Output the (X, Y) coordinate of the center of the cell containing the given text.  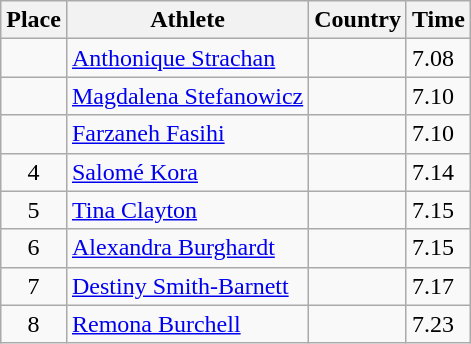
Place (34, 20)
Anthonique Strachan (187, 58)
Farzaneh Fasihi (187, 134)
7.14 (438, 172)
7.08 (438, 58)
Athlete (187, 20)
4 (34, 172)
7.17 (438, 286)
Time (438, 20)
Destiny Smith-Barnett (187, 286)
Salomé Kora (187, 172)
Magdalena Stefanowicz (187, 96)
Country (358, 20)
8 (34, 324)
Alexandra Burghardt (187, 248)
Tina Clayton (187, 210)
7.23 (438, 324)
5 (34, 210)
7 (34, 286)
6 (34, 248)
Remona Burchell (187, 324)
